Provide the (X, Y) coordinate of the cell's center where the given text is located.  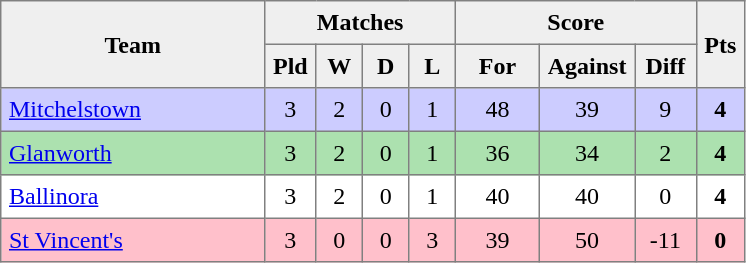
For (497, 66)
Matches (360, 23)
Pts (720, 44)
-11 (666, 240)
9 (666, 110)
34 (586, 153)
Glanworth (133, 153)
Ballinora (133, 197)
48 (497, 110)
36 (497, 153)
W (339, 66)
St Vincent's (133, 240)
50 (586, 240)
Score (576, 23)
L (432, 66)
Team (133, 44)
Pld (290, 66)
Mitchelstown (133, 110)
D (385, 66)
Diff (666, 66)
Against (586, 66)
